For the text-containing cell, return its midpoint in [x, y] coordinate format. 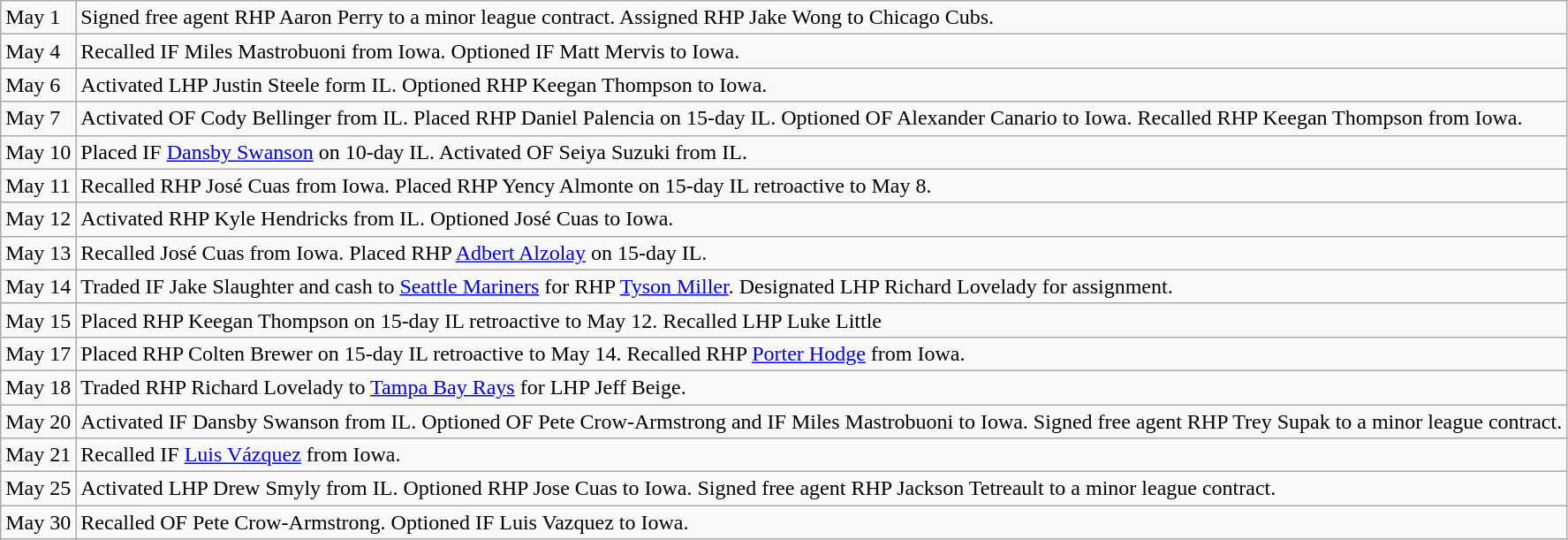
Recalled José Cuas from Iowa. Placed RHP Adbert Alzolay on 15-day IL. [822, 253]
Placed RHP Keegan Thompson on 15-day IL retroactive to May 12. Recalled LHP Luke Little [822, 320]
Activated LHP Drew Smyly from IL. Optioned RHP Jose Cuas to Iowa. Signed free agent RHP Jackson Tetreault to a minor league contract. [822, 489]
May 30 [39, 522]
Activated RHP Kyle Hendricks from IL. Optioned José Cuas to Iowa. [822, 219]
May 10 [39, 152]
May 1 [39, 18]
Placed RHP Colten Brewer on 15-day IL retroactive to May 14. Recalled RHP Porter Hodge from Iowa. [822, 354]
May 18 [39, 387]
Activated LHP Justin Steele form IL. Optioned RHP Keegan Thompson to Iowa. [822, 85]
May 25 [39, 489]
Signed free agent RHP Aaron Perry to a minor league contract. Assigned RHP Jake Wong to Chicago Cubs. [822, 18]
Traded RHP Richard Lovelady to Tampa Bay Rays for LHP Jeff Beige. [822, 387]
May 14 [39, 286]
May 13 [39, 253]
Recalled RHP José Cuas from Iowa. Placed RHP Yency Almonte on 15-day IL retroactive to May 8. [822, 186]
May 6 [39, 85]
Recalled OF Pete Crow-Armstrong. Optioned IF Luis Vazquez to Iowa. [822, 522]
May 4 [39, 51]
Recalled IF Miles Mastrobuoni from Iowa. Optioned IF Matt Mervis to Iowa. [822, 51]
May 21 [39, 455]
May 17 [39, 354]
May 15 [39, 320]
Recalled IF Luis Vázquez from Iowa. [822, 455]
May 20 [39, 422]
May 7 [39, 118]
Traded IF Jake Slaughter and cash to Seattle Mariners for RHP Tyson Miller. Designated LHP Richard Lovelady for assignment. [822, 286]
May 12 [39, 219]
May 11 [39, 186]
Placed IF Dansby Swanson on 10-day IL. Activated OF Seiya Suzuki from IL. [822, 152]
